For the text-containing cell, return its midpoint in [x, y] coordinate format. 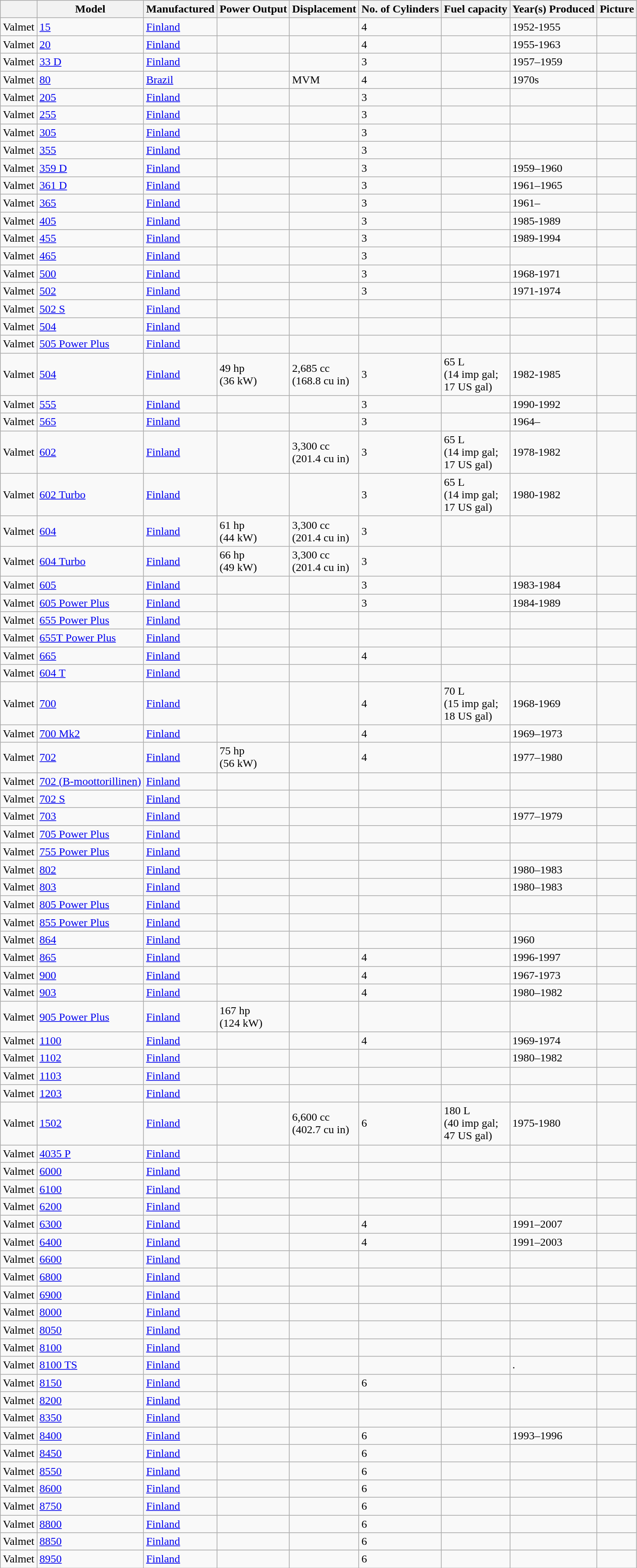
455 [90, 238]
4035 P [90, 1154]
1959–1960 [554, 168]
1100 [90, 1041]
702 [90, 758]
604 T [90, 673]
MVM [324, 80]
505 Power Plus [90, 344]
8350 [90, 1418]
15 [90, 27]
864 [90, 940]
1977–1980 [554, 758]
1978-1982 [554, 452]
Displacement [324, 9]
6400 [90, 1242]
1982-1985 [554, 374]
. [554, 1365]
Picture [617, 9]
1960 [554, 940]
702 S [90, 799]
1502 [90, 1123]
6000 [90, 1171]
8850 [90, 1542]
1996-1997 [554, 958]
8200 [90, 1400]
Power Output [254, 9]
Fuel capacity [476, 9]
1975-1980 [554, 1123]
605 [90, 585]
1955-1963 [554, 44]
502 S [90, 309]
8450 [90, 1453]
1990-1992 [554, 404]
1991–2003 [554, 1242]
805 Power Plus [90, 904]
703 [90, 816]
1203 [90, 1093]
61 hp(44 kW) [254, 531]
665 [90, 656]
1952-1955 [554, 27]
359 D [90, 168]
305 [90, 132]
2,685 cc(168.8 cu in) [324, 374]
8100 [90, 1348]
6300 [90, 1224]
1964– [554, 422]
1967-1973 [554, 975]
802 [90, 869]
755 Power Plus [90, 852]
365 [90, 203]
1102 [90, 1058]
80 [90, 80]
6800 [90, 1277]
75 hp(56 kW) [254, 758]
8950 [90, 1559]
1968-1969 [554, 703]
255 [90, 115]
1989-1994 [554, 238]
500 [90, 274]
8550 [90, 1471]
1977–1979 [554, 816]
1968-1971 [554, 274]
167 hp(124 kW) [254, 1017]
361 D [90, 185]
1957–1959 [554, 62]
1993–1996 [554, 1436]
655T Power Plus [90, 638]
905 Power Plus [90, 1017]
1961– [554, 203]
1991–2007 [554, 1224]
602 Turbo [90, 495]
900 [90, 975]
700 [90, 703]
604 [90, 531]
555 [90, 404]
705 Power Plus [90, 834]
20 [90, 44]
1970s [554, 80]
1969-1974 [554, 1041]
8050 [90, 1330]
8150 [90, 1383]
6600 [90, 1260]
803 [90, 887]
605 Power Plus [90, 602]
70 L(15 imp gal;18 US gal) [476, 703]
700 Mk2 [90, 734]
66 hp(49 kW) [254, 561]
49 hp(36 kW) [254, 374]
1985-1989 [554, 221]
565 [90, 422]
8100 TS [90, 1365]
1103 [90, 1076]
8750 [90, 1506]
180 L(40 imp gal;47 US gal) [476, 1123]
8800 [90, 1524]
8600 [90, 1488]
865 [90, 958]
903 [90, 993]
Brazil [181, 80]
8400 [90, 1436]
655 Power Plus [90, 621]
702 (B-moottorillinen) [90, 781]
1971-1974 [554, 291]
1984-1989 [554, 602]
855 Power Plus [90, 922]
355 [90, 150]
465 [90, 256]
6,600 cc(402.7 cu in) [324, 1123]
6100 [90, 1189]
Model [90, 9]
1969–1973 [554, 734]
Manufactured [181, 9]
502 [90, 291]
604 Turbo [90, 561]
8000 [90, 1312]
1961–1965 [554, 185]
Year(s) Produced [554, 9]
205 [90, 97]
6900 [90, 1295]
1980-1982 [554, 495]
1983-1984 [554, 585]
No. of Cylinders [400, 9]
33 D [90, 62]
602 [90, 452]
6200 [90, 1206]
405 [90, 221]
